Provide the (x, y) coordinate of the cell's center where the given text is located.  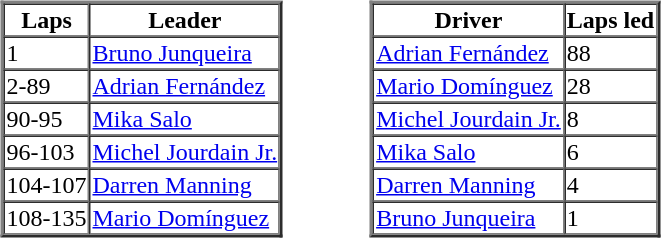
4 (610, 184)
8 (610, 118)
104-107 (47, 184)
2-89 (47, 86)
96-103 (47, 152)
88 (610, 52)
Laps led (610, 20)
Driver (468, 20)
Laps (47, 20)
6 (610, 152)
Leader (184, 20)
90-95 (47, 118)
28 (610, 86)
108-135 (47, 218)
